For the text-containing cell, return its midpoint in (X, Y) coordinate format. 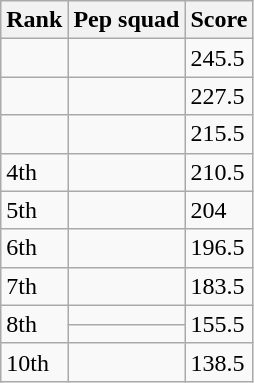
138.5 (219, 362)
210.5 (219, 172)
204 (219, 210)
Score (219, 20)
6th (34, 248)
10th (34, 362)
227.5 (219, 96)
8th (34, 324)
215.5 (219, 134)
183.5 (219, 286)
245.5 (219, 58)
155.5 (219, 324)
7th (34, 286)
Pep squad (126, 20)
5th (34, 210)
Rank (34, 20)
4th (34, 172)
196.5 (219, 248)
